Scan for the cell matching the given text and deliver its [x, y] coordinate at center. 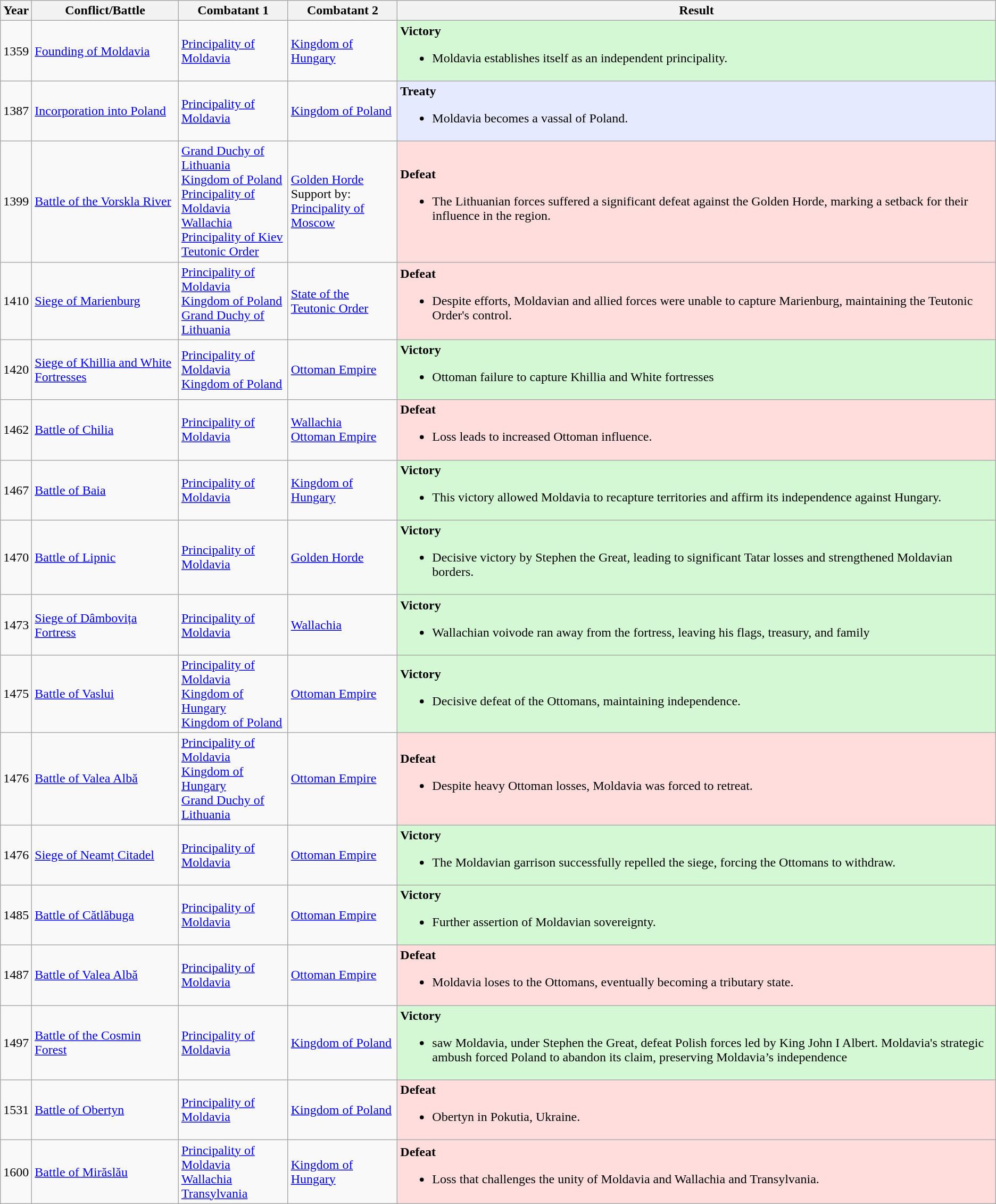
1485 [16, 916]
VictoryDecisive defeat of the Ottomans, maintaining independence. [696, 694]
Battle of Obertyn [105, 1110]
Golden HordeSupport by: Principality of Moscow [343, 201]
1420 [16, 369]
1600 [16, 1172]
Grand Duchy of Lithuania Kingdom of Poland Principality of Moldavia Wallachia Principality of Kiev Teutonic Order [233, 201]
Combatant 1 [233, 11]
Principality of Moldavia Kingdom of Hungary Kingdom of Poland [233, 694]
1399 [16, 201]
Siege of Marienburg [105, 301]
1410 [16, 301]
Principality of Moldavia Kingdom of Hungary Grand Duchy of Lithuania [233, 778]
Wallachia [343, 625]
DefeatLoss leads to increased Ottoman influence. [696, 430]
Principality of Moldavia Kingdom of Poland Grand Duchy of Lithuania [233, 301]
1470 [16, 557]
DefeatLoss that challenges the unity of Moldavia and Wallachia and Transylvania. [696, 1172]
VictoryThe Moldavian garrison successfully repelled the siege, forcing the Ottomans to withdraw. [696, 855]
Siege of Dâmbovița Fortress [105, 625]
Siege of Khillia and White Fortresses [105, 369]
1487 [16, 975]
VictoryOttoman failure to capture Khillia and White fortresses [696, 369]
Incorporation into Poland [105, 111]
1473 [16, 625]
1475 [16, 694]
Wallachia Ottoman Empire [343, 430]
VictoryThis victory allowed Moldavia to recapture territories and affirm its independence against Hungary. [696, 490]
Battle of the Cosmin Forest [105, 1043]
1467 [16, 490]
Golden Horde [343, 557]
State of the Teutonic Order [343, 301]
Result [696, 11]
VictoryWallachian voivode ran away from the fortress, leaving his flags, treasury, and family [696, 625]
Year [16, 11]
Combatant 2 [343, 11]
Principality of Moldavia Kingdom of Poland [233, 369]
DefeatDespite efforts, Moldavian and allied forces were unable to capture Marienburg, maintaining the Teutonic Order's control. [696, 301]
DefeatMoldavia loses to the Ottomans, eventually becoming a tributary state. [696, 975]
VictoryDecisive victory by Stephen the Great, leading to significant Tatar losses and strengthened Moldavian borders. [696, 557]
Founding of Moldavia [105, 51]
DefeatThe Lithuanian forces suffered a significant defeat against the Golden Horde, marking a setback for their influence in the region. [696, 201]
1531 [16, 1110]
1497 [16, 1043]
Principality of Moldavia Wallachia Transylvania [233, 1172]
Battle of Vaslui [105, 694]
Siege of Neamț Citadel [105, 855]
Battle of Baia [105, 490]
Battle of Cătlăbuga [105, 916]
Battle of the Vorskla River [105, 201]
VictoryFurther assertion of Moldavian sovereignty. [696, 916]
Conflict/Battle [105, 11]
Battle of Chilia [105, 430]
1387 [16, 111]
1359 [16, 51]
1462 [16, 430]
TreatyMoldavia becomes a vassal of Poland. [696, 111]
Battle of Lipnic [105, 557]
DefeatObertyn in Pokutia, Ukraine. [696, 1110]
VictoryMoldavia establishes itself as an independent principality. [696, 51]
DefeatDespite heavy Ottoman losses, Moldavia was forced to retreat. [696, 778]
Battle of Mirăslău [105, 1172]
